Determine the (X, Y) coordinate at the center of the cell enclosing the given text.  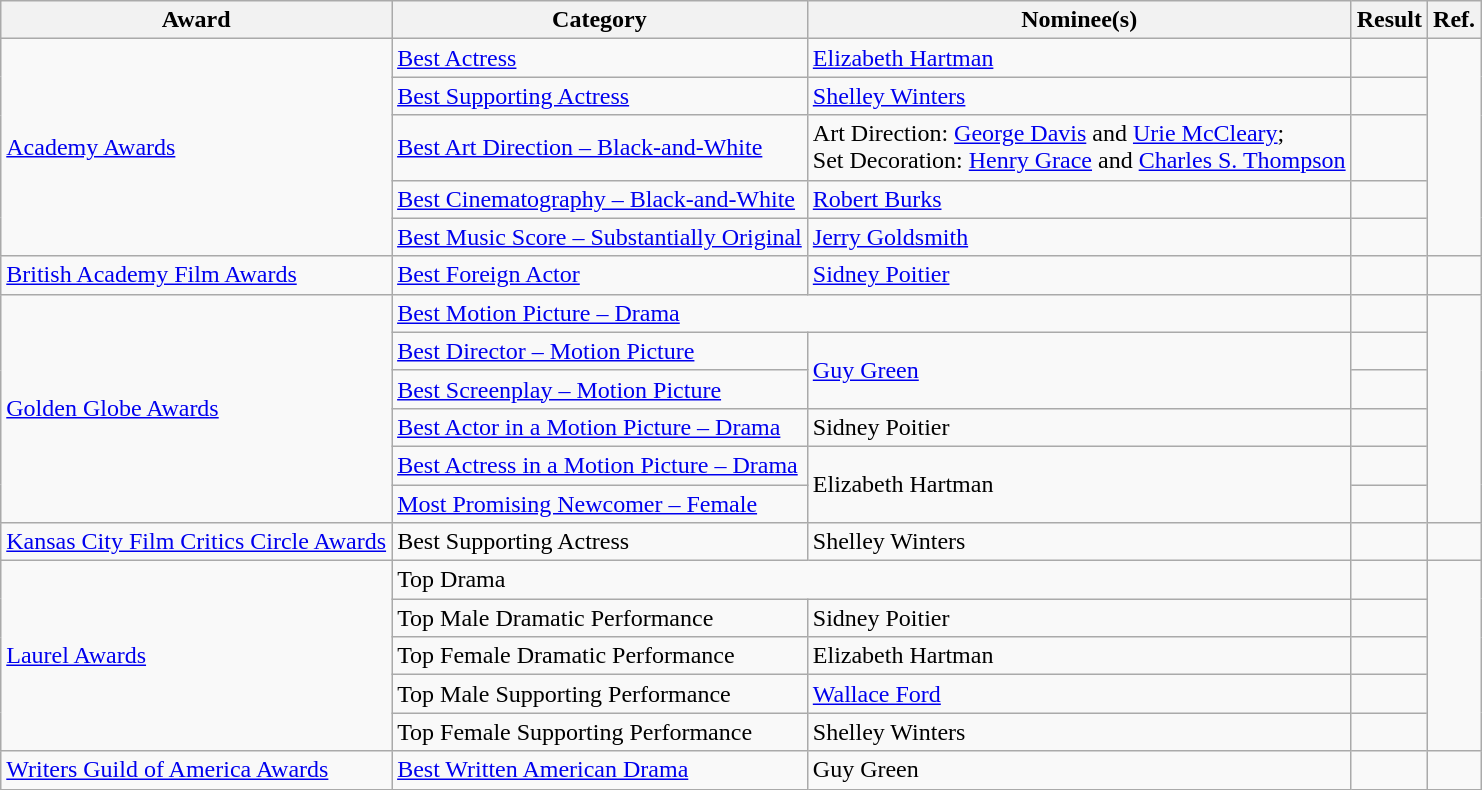
British Academy Film Awards (196, 275)
Nominee(s) (1079, 20)
Top Female Supporting Performance (600, 732)
Top Male Dramatic Performance (600, 618)
Wallace Ford (1079, 694)
Category (600, 20)
Result (1389, 20)
Academy Awards (196, 148)
Laurel Awards (196, 656)
Best Written American Drama (600, 770)
Kansas City Film Critics Circle Awards (196, 542)
Best Cinematography – Black-and-White (600, 199)
Best Screenplay – Motion Picture (600, 389)
Best Music Score – Substantially Original (600, 237)
Best Actress (600, 58)
Best Art Direction – Black-and-White (600, 148)
Most Promising Newcomer – Female (600, 503)
Best Motion Picture – Drama (872, 313)
Top Drama (872, 580)
Best Actress in a Motion Picture – Drama (600, 465)
Jerry Goldsmith (1079, 237)
Top Female Dramatic Performance (600, 656)
Award (196, 20)
Top Male Supporting Performance (600, 694)
Golden Globe Awards (196, 408)
Best Foreign Actor (600, 275)
Art Direction: George Davis and Urie McCleary; Set Decoration: Henry Grace and Charles S. Thompson (1079, 148)
Best Director – Motion Picture (600, 351)
Writers Guild of America Awards (196, 770)
Robert Burks (1079, 199)
Ref. (1454, 20)
Best Actor in a Motion Picture – Drama (600, 427)
